Return [X, Y] of the center of cell containing provided text 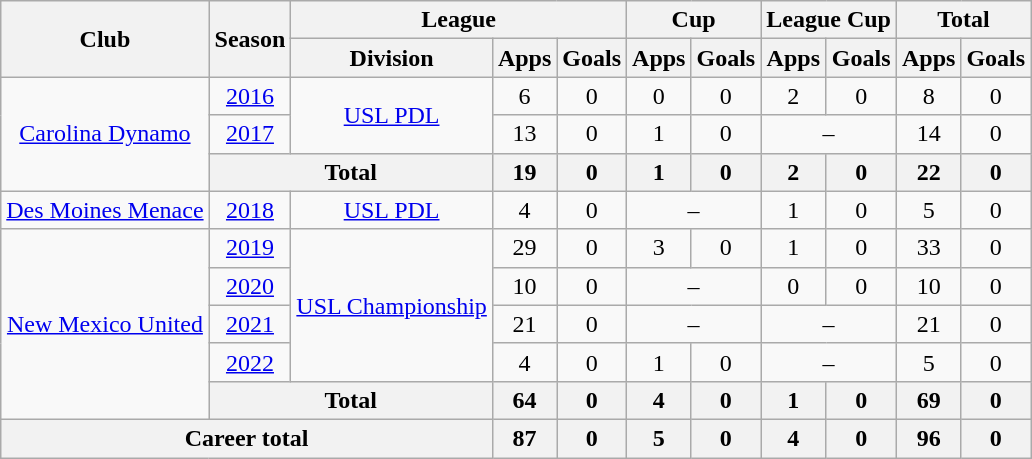
87 [524, 438]
2018 [250, 210]
Carolina Dynamo [105, 134]
33 [928, 248]
Cup [694, 20]
69 [928, 400]
29 [524, 248]
2021 [250, 324]
2016 [250, 96]
13 [524, 134]
New Mexico United [105, 324]
2017 [250, 134]
Division [392, 58]
8 [928, 96]
League [459, 20]
96 [928, 438]
League Cup [829, 20]
22 [928, 172]
Des Moines Menace [105, 210]
Season [250, 39]
2019 [250, 248]
19 [524, 172]
6 [524, 96]
2020 [250, 286]
64 [524, 400]
Career total [247, 438]
14 [928, 134]
2022 [250, 362]
USL Championship [392, 305]
Club [105, 39]
3 [659, 248]
